Find where the given text appears and provide that cell's center as (X, Y) coordinate. 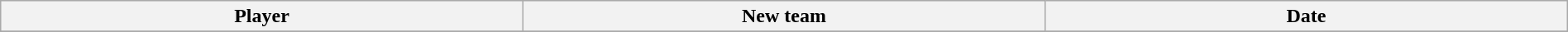
Date (1307, 16)
New team (784, 16)
Player (262, 16)
